Locate the cell with the specified text and output its [X, Y] center coordinate. 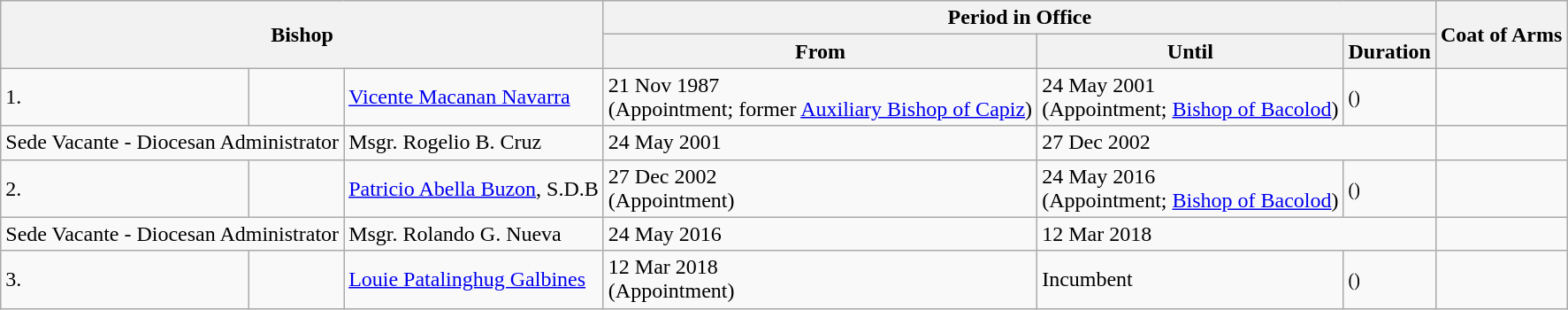
12 Mar 2018 [1236, 234]
Msgr. Rogelio B. Cruz [474, 143]
21 Nov 1987(Appointment; former Auxiliary Bishop of Capiz) [820, 97]
From [820, 51]
Louie Patalinghug Galbines [474, 280]
Coat of Arms [1501, 35]
Period in Office [1019, 18]
Incumbent [1190, 280]
2. [126, 188]
24 May 2016(Appointment; Bishop of Bacolod) [1190, 188]
12 Mar 2018(Appointment) [820, 280]
Until [1190, 51]
3. [126, 280]
24 May 2016 [820, 234]
Vicente Macanan Navarra [474, 97]
Patricio Abella Buzon, S.D.B [474, 188]
27 Dec 2002(Appointment) [820, 188]
Msgr. Rolando G. Nueva [474, 234]
Bishop [302, 35]
1. [126, 97]
24 May 2001(Appointment; Bishop of Bacolod) [1190, 97]
Duration [1389, 51]
24 May 2001 [820, 143]
27 Dec 2002 [1236, 143]
